Determine the (X, Y) coordinate at the center of the cell enclosing the given text.  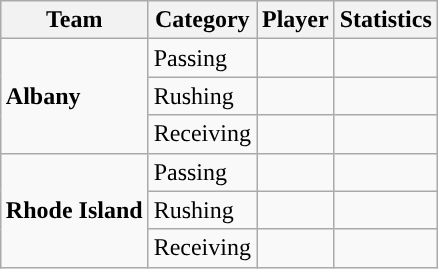
Team (74, 20)
Player (295, 20)
Albany (74, 96)
Category (202, 20)
Statistics (386, 20)
Rhode Island (74, 210)
